Determine the [X, Y] coordinate at the center of the cell enclosing the given text.  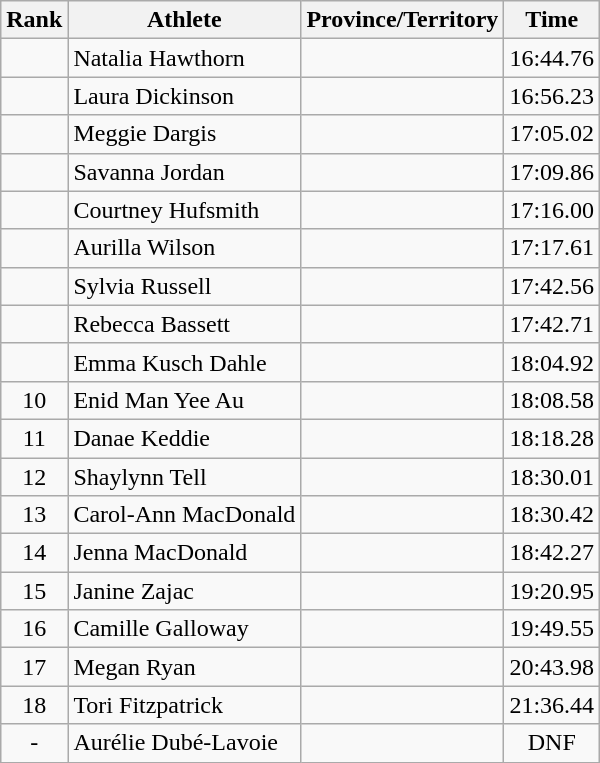
Natalia Hawthorn [184, 58]
Rebecca Bassett [184, 324]
Aurilla Wilson [184, 248]
Time [552, 20]
Jenna MacDonald [184, 553]
Laura Dickinson [184, 96]
Province/Territory [402, 20]
Aurélie Dubé-Lavoie [184, 743]
12 [34, 477]
17:16.00 [552, 210]
13 [34, 515]
11 [34, 438]
18:42.27 [552, 553]
17:17.61 [552, 248]
16:56.23 [552, 96]
Camille Galloway [184, 629]
16:44.76 [552, 58]
17:05.02 [552, 134]
Carol-Ann MacDonald [184, 515]
19:49.55 [552, 629]
18:08.58 [552, 400]
14 [34, 553]
Emma Kusch Dahle [184, 362]
Janine Zajac [184, 591]
Sylvia Russell [184, 286]
Shaylynn Tell [184, 477]
DNF [552, 743]
Megan Ryan [184, 667]
Courtney Hufsmith [184, 210]
16 [34, 629]
17 [34, 667]
17:42.56 [552, 286]
18:30.42 [552, 515]
- [34, 743]
18:18.28 [552, 438]
17:09.86 [552, 172]
15 [34, 591]
21:36.44 [552, 705]
Savanna Jordan [184, 172]
Tori Fitzpatrick [184, 705]
19:20.95 [552, 591]
18:30.01 [552, 477]
17:42.71 [552, 324]
Rank [34, 20]
Meggie Dargis [184, 134]
10 [34, 400]
Enid Man Yee Au [184, 400]
18 [34, 705]
20:43.98 [552, 667]
18:04.92 [552, 362]
Athlete [184, 20]
Danae Keddie [184, 438]
